Provide the (x, y) coordinate of the cell's center where the given text is located.  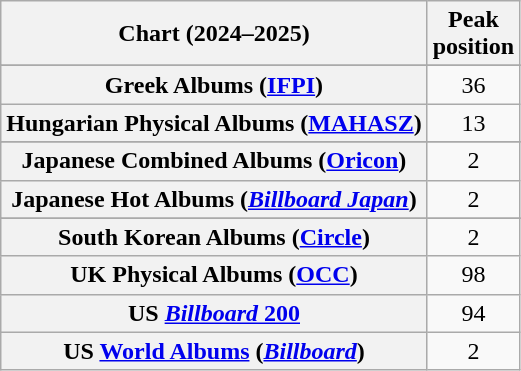
US World Albums (Billboard) (214, 351)
98 (473, 275)
Japanese Combined Albums (Oricon) (214, 161)
13 (473, 123)
Peakposition (473, 34)
Japanese Hot Albums (Billboard Japan) (214, 199)
94 (473, 313)
US Billboard 200 (214, 313)
Chart (2024–2025) (214, 34)
Hungarian Physical Albums (MAHASZ) (214, 123)
36 (473, 85)
South Korean Albums (Circle) (214, 237)
Greek Albums (IFPI) (214, 85)
UK Physical Albums (OCC) (214, 275)
